Return [X, Y] of the center of cell containing provided text 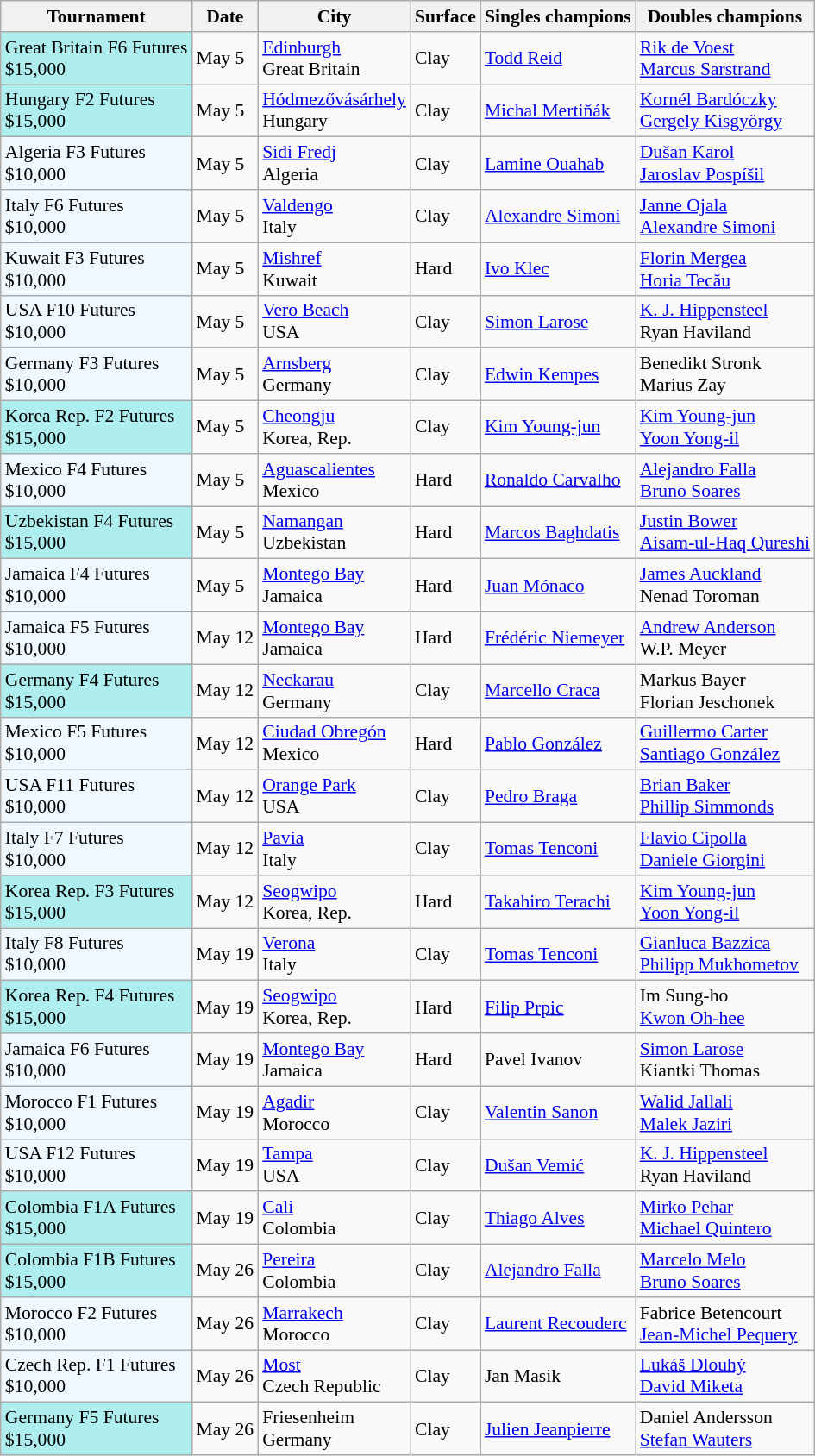
NamanganUzbekistan [335, 533]
Thiago Alves [558, 1218]
Germany F4 Futures$15,000 [97, 690]
Italy F8 Futures$10,000 [97, 954]
Italy F7 Futures$10,000 [97, 849]
Gianluca Bazzica Philipp Mukhometov [724, 954]
Alejandro Falla [558, 1271]
ArnsbergGermany [335, 374]
Frédéric Niemeyer [558, 638]
Kuwait F3 Futures$10,000 [97, 269]
Doubles champions [724, 16]
Morocco F2 Futures$10,000 [97, 1323]
Marcos Baghdatis [558, 533]
Czech Rep. F1 Futures$10,000 [97, 1377]
CaliColombia [335, 1218]
Jamaica F6 Futures$10,000 [97, 1059]
Edwin Kempes [558, 374]
Colombia F1A Futures$15,000 [97, 1218]
Vero BeachUSA [335, 321]
HódmezővásárhelyHungary [335, 110]
MishrefKuwait [335, 269]
Ronaldo Carvalho [558, 480]
Italy F6 Futures$10,000 [97, 216]
Tournament [97, 16]
Algeria F3 Futures$10,000 [97, 164]
James Auckland Nenad Toroman [724, 585]
Valentin Sanon [558, 1113]
Laurent Recouderc [558, 1323]
Florin Mergea Horia Tecău [724, 269]
Lukáš Dlouhý David Miketa [724, 1377]
Sidi FredjAlgeria [335, 164]
Filip Prpic [558, 1007]
Todd Reid [558, 59]
Alexandre Simoni [558, 216]
TampaUSA [335, 1164]
Kornél Bardóczky Gergely Kisgyörgy [724, 110]
Korea Rep. F4 Futures$15,000 [97, 1007]
Marcelo Melo Bruno Soares [724, 1271]
MostCzech Republic [335, 1377]
Simon Larose Kiantki Thomas [724, 1059]
Daniel Andersson Stefan Wauters [724, 1428]
NeckarauGermany [335, 690]
Dušan Vemić [558, 1164]
PereiraColombia [335, 1271]
Dušan Karol Jaroslav Pospíšil [724, 164]
Julien Jeanpierre [558, 1428]
CheongjuKorea, Rep. [335, 428]
Mirko Pehar Michael Quintero [724, 1218]
USA F10 Futures$10,000 [97, 321]
Mexico F4 Futures$10,000 [97, 480]
Walid Jallali Malek Jaziri [724, 1113]
Ciudad ObregónMexico [335, 744]
Flavio Cipolla Daniele Giorgini [724, 849]
ValdengoItaly [335, 216]
MarrakechMorocco [335, 1323]
Hungary F2 Futures$15,000 [97, 110]
PaviaItaly [335, 849]
Jan Masik [558, 1377]
Orange ParkUSA [335, 797]
USA F12 Futures$10,000 [97, 1164]
Markus Bayer Florian Jeschonek [724, 690]
Michal Mertiňák [558, 110]
Germany F3 Futures$10,000 [97, 374]
Brian Baker Phillip Simmonds [724, 797]
Lamine Ouahab [558, 164]
Germany F5 Futures$15,000 [97, 1428]
Justin Bower Aisam-ul-Haq Qureshi [724, 533]
Simon Larose [558, 321]
Korea Rep. F2 Futures$15,000 [97, 428]
Benedikt Stronk Marius Zay [724, 374]
City [335, 16]
Im Sung-ho Kwon Oh-hee [724, 1007]
Morocco F1 Futures$10,000 [97, 1113]
Korea Rep. F3 Futures$15,000 [97, 902]
Alejandro Falla Bruno Soares [724, 480]
Pablo González [558, 744]
Mexico F5 Futures$10,000 [97, 744]
Kim Young-jun [558, 428]
Great Britain F6 Futures$15,000 [97, 59]
FriesenheimGermany [335, 1428]
Juan Mónaco [558, 585]
Takahiro Terachi [558, 902]
Ivo Klec [558, 269]
Pedro Braga [558, 797]
Singles champions [558, 16]
Uzbekistan F4 Futures$15,000 [97, 533]
EdinburghGreat Britain [335, 59]
Guillermo Carter Santiago González [724, 744]
Fabrice Betencourt Jean-Michel Pequery [724, 1323]
Date [226, 16]
Surface [445, 16]
AguascalientesMexico [335, 480]
Jamaica F5 Futures$10,000 [97, 638]
Andrew Anderson W.P. Meyer [724, 638]
Pavel Ivanov [558, 1059]
Rik de Voest Marcus Sarstrand [724, 59]
Jamaica F4 Futures$10,000 [97, 585]
VeronaItaly [335, 954]
Colombia F1B Futures$15,000 [97, 1271]
Marcello Craca [558, 690]
Janne Ojala Alexandre Simoni [724, 216]
AgadirMorocco [335, 1113]
USA F11 Futures$10,000 [97, 797]
